Find where the given text appears and provide that cell's center as [X, Y] coordinate. 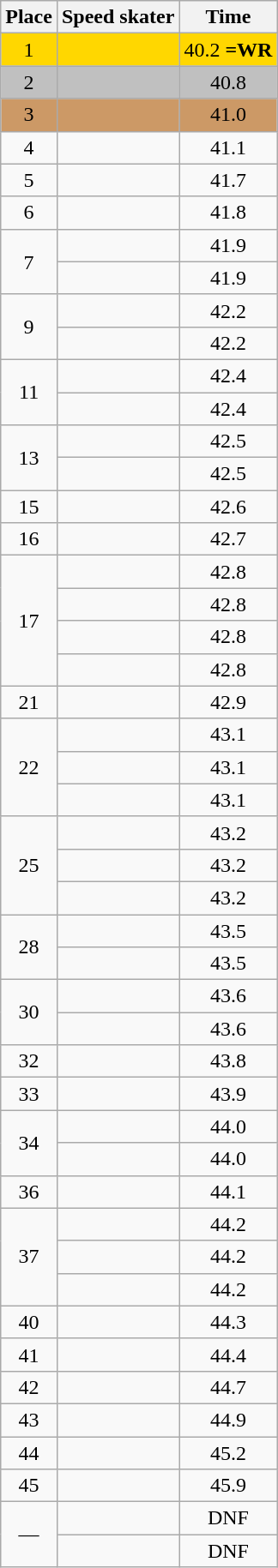
40.2 =WR [228, 50]
42.6 [228, 507]
44 [29, 1453]
45 [29, 1486]
40.8 [228, 82]
Time [228, 17]
22 [29, 767]
11 [29, 392]
9 [29, 327]
41.7 [228, 180]
32 [29, 1061]
5 [29, 180]
34 [29, 1143]
7 [29, 261]
36 [29, 1192]
44.3 [228, 1322]
44.1 [228, 1192]
41 [29, 1355]
45.9 [228, 1486]
3 [29, 115]
44.7 [228, 1387]
40 [29, 1322]
15 [29, 507]
28 [29, 946]
44.9 [228, 1420]
16 [29, 539]
37 [29, 1257]
13 [29, 458]
6 [29, 213]
41.8 [228, 213]
4 [29, 147]
21 [29, 702]
41.1 [228, 147]
Place [29, 17]
44.4 [228, 1355]
33 [29, 1094]
1 [29, 50]
17 [29, 621]
Speed skater [118, 17]
30 [29, 1012]
2 [29, 82]
43.9 [228, 1094]
43 [29, 1420]
25 [29, 865]
43.8 [228, 1061]
— [29, 1535]
41.0 [228, 115]
42.9 [228, 702]
42 [29, 1387]
45.2 [228, 1453]
42.7 [228, 539]
